From the cell containing the given text, extract its center point as (X, Y) coordinate. 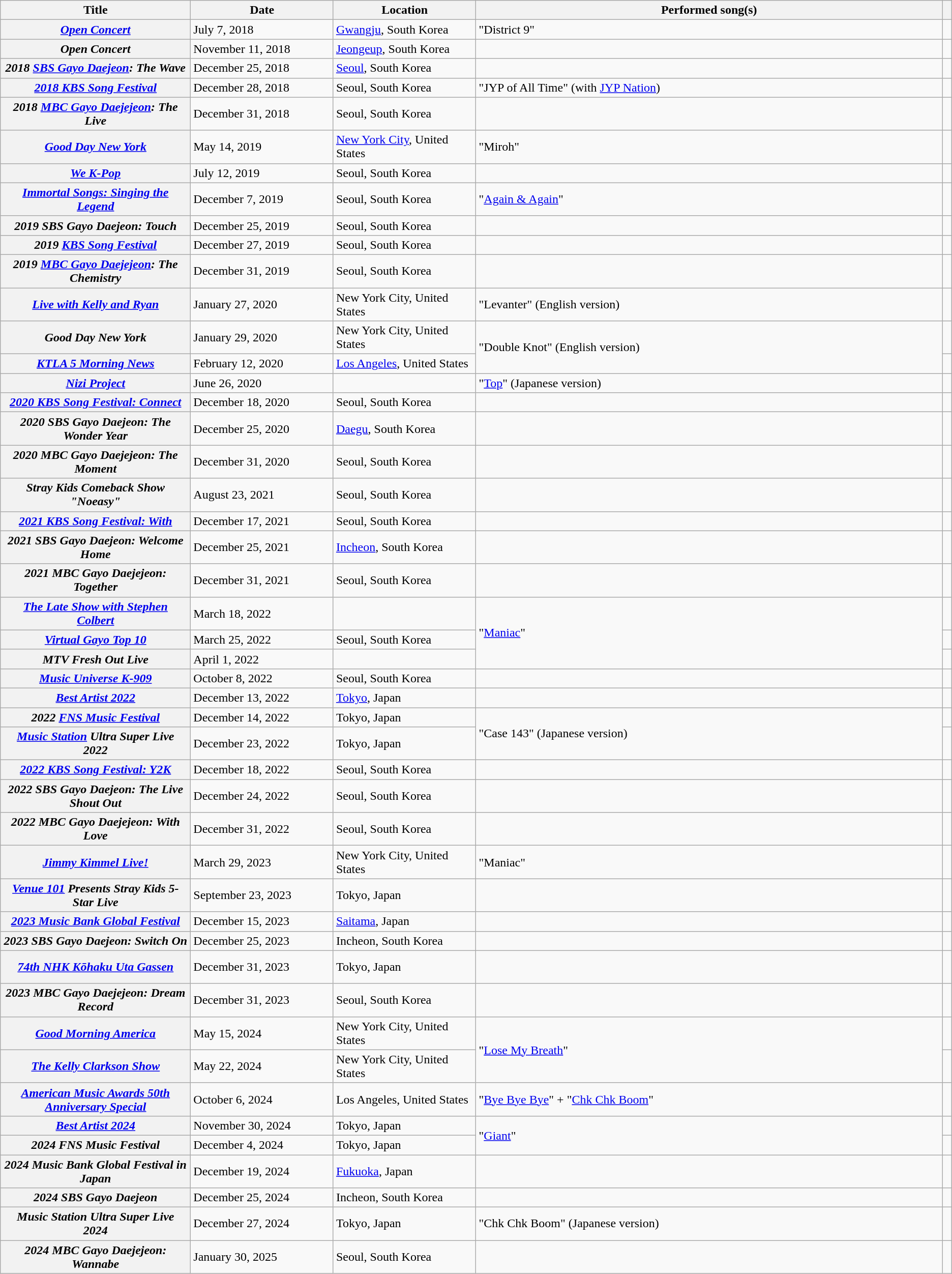
December 15, 2023 (262, 921)
December 13, 2022 (262, 698)
MTV Fresh Out Live (96, 659)
We K-Pop (96, 173)
2023 MBC Gayo Daejejeon: Dream Record (96, 1000)
2021 SBS Gayo Daejeon: Welcome Home (96, 547)
Jeongeup, South Korea (405, 49)
December 7, 2019 (262, 199)
December 25, 2024 (262, 1198)
American Music Awards 50th Anniversary Special (96, 1099)
Good Morning America (96, 1033)
Best Artist 2024 (96, 1125)
"Bye Bye Bye" + "Chk Chk Boom" (709, 1099)
Venue 101 Presents Stray Kids 5-Star Live (96, 895)
Jimmy Kimmel Live! (96, 862)
2018 MBC Gayo Daejejeon: The Live (96, 114)
December 19, 2024 (262, 1171)
2018 SBS Gayo Daejeon: The Wave (96, 68)
2019 MBC Gayo Daejejeon: The Chemistry (96, 271)
December 23, 2022 (262, 744)
December 17, 2021 (262, 521)
October 8, 2022 (262, 678)
Fukuoka, Japan (405, 1171)
March 25, 2022 (262, 640)
January 27, 2020 (262, 304)
December 25, 2020 (262, 428)
November 30, 2024 (262, 1125)
December 24, 2022 (262, 796)
Music Station Ultra Super Live 2024 (96, 1224)
2023 Music Bank Global Festival (96, 921)
December 25, 2019 (262, 225)
"Again & Again" (709, 199)
2020 MBC Gayo Daejejeon: The Moment (96, 462)
Virtual Gayo Top 10 (96, 640)
2021 KBS Song Festival: With (96, 521)
Nizi Project (96, 383)
"Levanter" (English version) (709, 304)
74th NHK Kōhaku Uta Gassen (96, 967)
December 25, 2023 (262, 941)
December 31, 2020 (262, 462)
April 1, 2022 (262, 659)
June 26, 2020 (262, 383)
May 22, 2024 (262, 1066)
"District 9" (709, 30)
December 18, 2020 (262, 402)
December 31, 2021 (262, 580)
KTLA 5 Morning News (96, 364)
Date (262, 10)
2021 MBC Gayo Daejejeon: Together (96, 580)
December 27, 2019 (262, 245)
September 23, 2023 (262, 895)
2024 MBC Gayo Daejejeon: Wannabe (96, 1257)
2020 SBS Gayo Daejeon: The Wonder Year (96, 428)
March 18, 2022 (262, 614)
"Giant" (709, 1135)
Location (405, 10)
The Kelly Clarkson Show (96, 1066)
Best Artist 2022 (96, 698)
February 12, 2020 (262, 364)
July 12, 2019 (262, 173)
March 29, 2023 (262, 862)
"Chk Chk Boom" (Japanese version) (709, 1224)
July 7, 2018 (262, 30)
Gwangju, South Korea (405, 30)
"Case 143" (Japanese version) (709, 734)
Immortal Songs: Singing the Legend (96, 199)
2018 KBS Song Festival (96, 88)
January 29, 2020 (262, 338)
August 23, 2021 (262, 495)
December 18, 2022 (262, 770)
2024 Music Bank Global Festival in Japan (96, 1171)
May 15, 2024 (262, 1033)
The Late Show with Stephen Colbert (96, 614)
December 28, 2018 (262, 88)
Title (96, 10)
"Double Knot" (English version) (709, 347)
2020 KBS Song Festival: Connect (96, 402)
2019 SBS Gayo Daejeon: Touch (96, 225)
Music Universe K-909 (96, 678)
2022 FNS Music Festival (96, 717)
December 31, 2019 (262, 271)
Music Station Ultra Super Live 2022 (96, 744)
Live with Kelly and Ryan (96, 304)
"Miroh" (709, 147)
October 6, 2024 (262, 1099)
"JYP of All Time" (with JYP Nation) (709, 88)
December 25, 2018 (262, 68)
Stray Kids Comeback Show "Noeasy" (96, 495)
2019 KBS Song Festival (96, 245)
Performed song(s) (709, 10)
2022 SBS Gayo Daejeon: The Live Shout Out (96, 796)
Daegu, South Korea (405, 428)
November 11, 2018 (262, 49)
2024 FNS Music Festival (96, 1145)
"Top" (Japanese version) (709, 383)
2022 KBS Song Festival: Y2K (96, 770)
January 30, 2025 (262, 1257)
December 4, 2024 (262, 1145)
December 31, 2022 (262, 829)
December 31, 2018 (262, 114)
"Lose My Breath" (709, 1050)
2022 MBC Gayo Daejejeon: With Love (96, 829)
December 27, 2024 (262, 1224)
December 14, 2022 (262, 717)
2024 SBS Gayo Daejeon (96, 1198)
May 14, 2019 (262, 147)
Saitama, Japan (405, 921)
December 25, 2021 (262, 547)
2023 SBS Gayo Daejeon: Switch On (96, 941)
